Output the (x, y) coordinate of the center of the cell containing the given text.  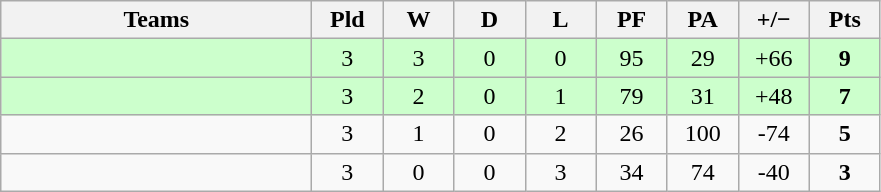
34 (632, 172)
PA (702, 20)
W (418, 20)
+/− (774, 20)
31 (702, 96)
D (490, 20)
L (560, 20)
-40 (774, 172)
Pts (844, 20)
79 (632, 96)
Pld (348, 20)
-74 (774, 134)
+48 (774, 96)
74 (702, 172)
95 (632, 58)
PF (632, 20)
Teams (156, 20)
100 (702, 134)
26 (632, 134)
5 (844, 134)
7 (844, 96)
9 (844, 58)
+66 (774, 58)
29 (702, 58)
